Output the (X, Y) coordinate of the center of the cell containing the given text.  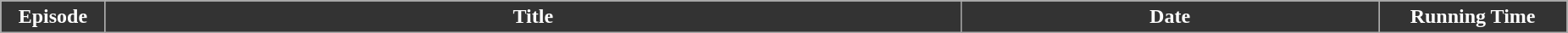
Date (1171, 17)
Running Time (1473, 17)
Title (534, 17)
Episode (53, 17)
